For the text-containing cell, return its midpoint in [X, Y] coordinate format. 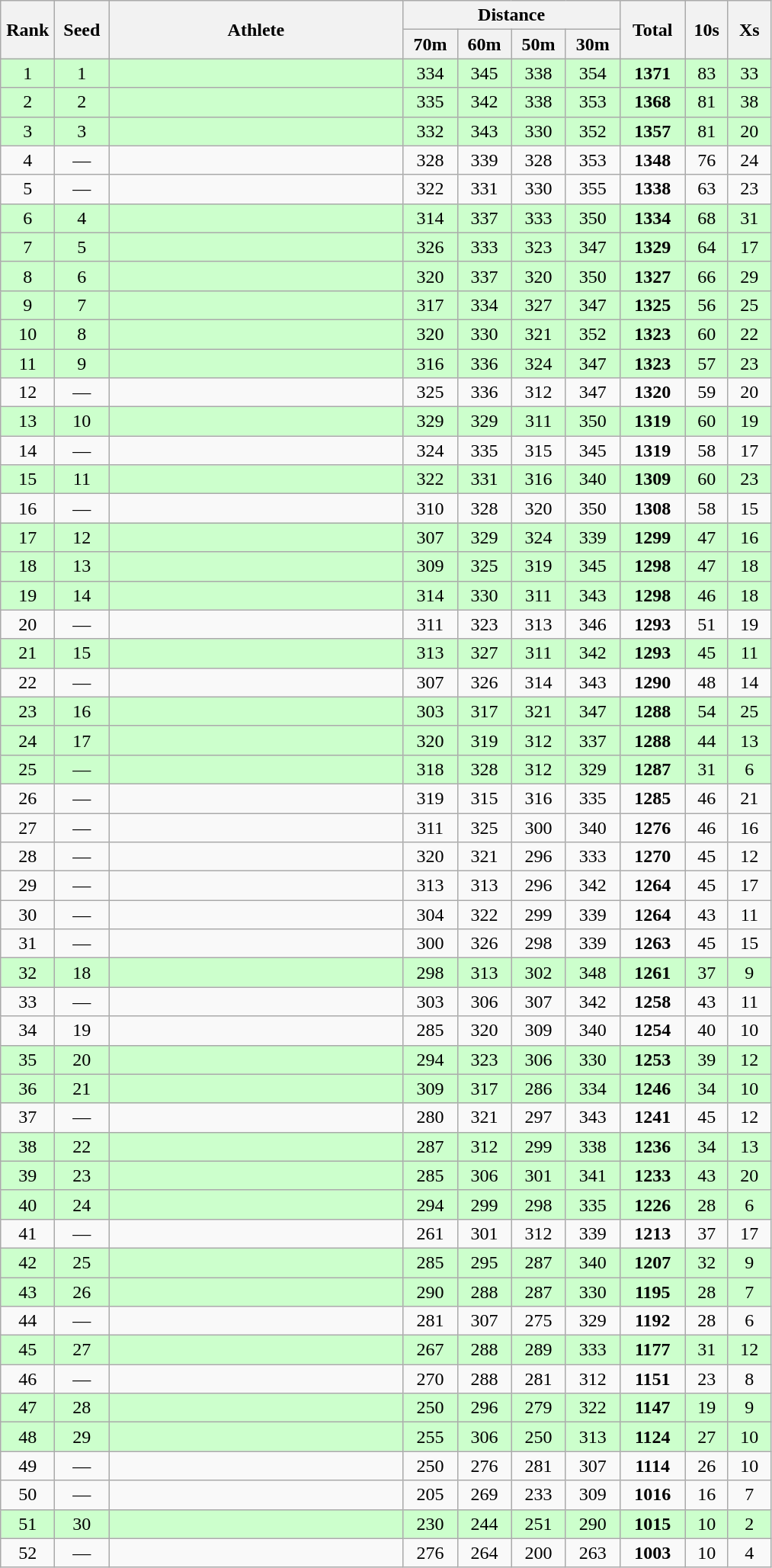
1246 [652, 1089]
1254 [652, 1031]
30m [593, 44]
1114 [652, 1466]
1236 [652, 1146]
10s [706, 30]
205 [430, 1495]
1124 [652, 1437]
1241 [652, 1117]
1368 [652, 102]
264 [485, 1553]
1192 [652, 1321]
66 [706, 276]
1258 [652, 1002]
Xs [749, 30]
304 [430, 915]
318 [430, 769]
Seed [82, 30]
1327 [652, 276]
1253 [652, 1060]
68 [706, 218]
42 [27, 1262]
Distance [511, 15]
286 [538, 1089]
267 [430, 1350]
269 [485, 1495]
354 [593, 73]
1207 [652, 1262]
261 [430, 1233]
54 [706, 711]
1233 [652, 1175]
50m [538, 44]
1287 [652, 769]
200 [538, 1553]
1261 [652, 973]
1308 [652, 508]
60m [485, 44]
Total [652, 30]
1270 [652, 857]
1329 [652, 247]
341 [593, 1175]
251 [538, 1524]
310 [430, 508]
1177 [652, 1350]
233 [538, 1495]
64 [706, 247]
41 [27, 1233]
1147 [652, 1408]
36 [27, 1089]
1285 [652, 798]
1371 [652, 73]
35 [27, 1060]
76 [706, 160]
1276 [652, 827]
1357 [652, 131]
348 [593, 973]
255 [430, 1437]
1015 [652, 1524]
280 [430, 1117]
56 [706, 305]
1003 [652, 1553]
346 [593, 624]
70m [430, 44]
263 [593, 1553]
332 [430, 131]
289 [538, 1350]
50 [27, 1495]
295 [485, 1262]
57 [706, 364]
1263 [652, 944]
279 [538, 1408]
1195 [652, 1292]
270 [430, 1379]
1348 [652, 160]
230 [430, 1524]
1226 [652, 1204]
1338 [652, 189]
1334 [652, 218]
1309 [652, 479]
297 [538, 1117]
1320 [652, 393]
49 [27, 1466]
1151 [652, 1379]
302 [538, 973]
275 [538, 1321]
1325 [652, 305]
1213 [652, 1233]
1016 [652, 1495]
52 [27, 1553]
Rank [27, 30]
1290 [652, 682]
63 [706, 189]
355 [593, 189]
Athlete [256, 30]
244 [485, 1524]
59 [706, 393]
83 [706, 73]
1299 [652, 537]
